Locate the cell with the specified text and output its (x, y) center coordinate. 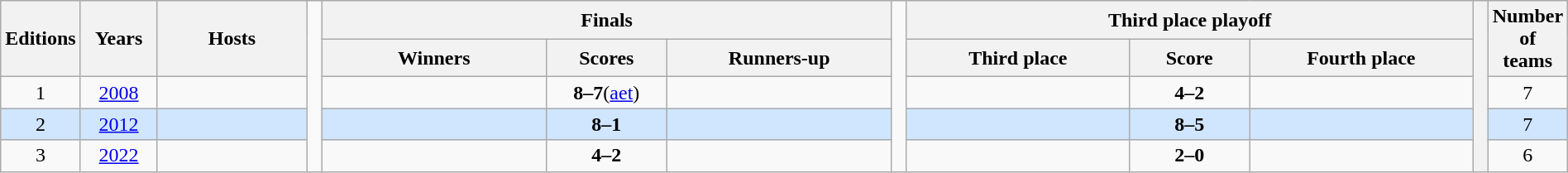
Winners (433, 58)
Score (1189, 58)
6 (1527, 156)
2–0 (1189, 156)
2 (41, 124)
Hosts (232, 39)
Finals (607, 20)
Third place playoff (1189, 20)
Fourth place (1361, 58)
Scores (606, 58)
2012 (119, 124)
Editions (41, 39)
8–5 (1189, 124)
3 (41, 156)
2022 (119, 156)
8–1 (606, 124)
Runners-up (779, 58)
8–7(aet) (606, 93)
Number of teams (1527, 39)
Years (119, 39)
2008 (119, 93)
Third place (1017, 58)
1 (41, 93)
